Output the [x, y] coordinate of the center of the cell containing the given text.  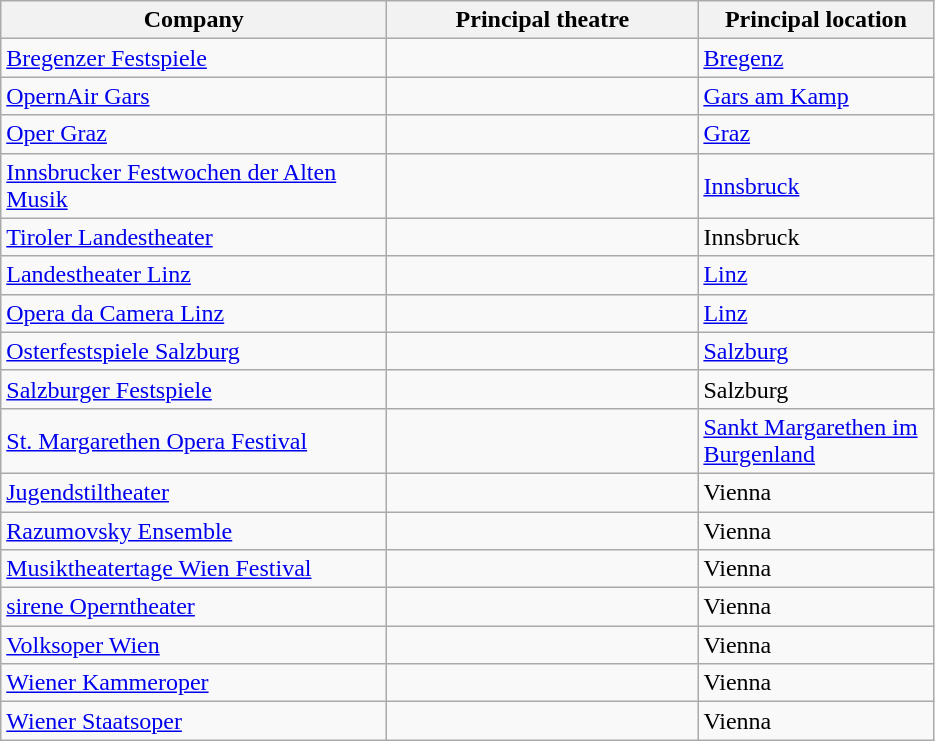
Principal theatre [542, 20]
Razumovsky Ensemble [194, 531]
Volksoper Wien [194, 645]
Opera da Camera Linz [194, 313]
Graz [816, 134]
Gars am Kamp [816, 96]
Tiroler Landestheater [194, 237]
sirene Operntheater [194, 607]
Principal location [816, 20]
Wiener Kammeroper [194, 683]
Jugendstiltheater [194, 492]
Osterfestspiele Salzburg [194, 351]
Sankt Margarethen im Burgenland [816, 440]
Salzburger Festspiele [194, 389]
Bregenz [816, 58]
St. Margarethen Opera Festival [194, 440]
Oper Graz [194, 134]
Wiener Staatsoper [194, 721]
Musiktheatertage Wien Festival [194, 569]
OpernAir Gars [194, 96]
Innsbrucker Festwochen der Alten Musik [194, 186]
Company [194, 20]
Bregenzer Festspiele [194, 58]
Landestheater Linz [194, 275]
